Return [x, y] of the center of cell containing provided text 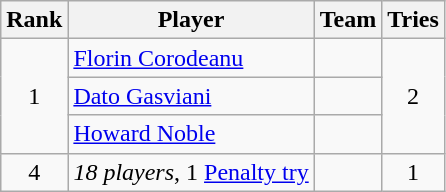
Rank [34, 20]
Player [191, 20]
Florin Corodeanu [191, 58]
18 players, 1 Penalty try [191, 172]
Team [348, 20]
4 [34, 172]
2 [414, 96]
Dato Gasviani [191, 96]
Tries [414, 20]
Howard Noble [191, 134]
